Scan for the cell matching the given text and deliver its [X, Y] coordinate at center. 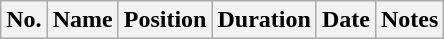
Name [82, 20]
Notes [409, 20]
Position [165, 20]
No. [24, 20]
Date [346, 20]
Duration [264, 20]
